For the text-containing cell, return its midpoint in (X, Y) coordinate format. 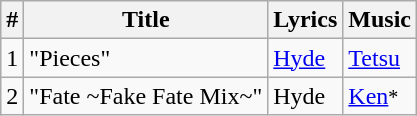
Title (146, 20)
Lyrics (306, 20)
1 (12, 58)
"Fate ~Fake Fate Mix~" (146, 96)
2 (12, 96)
"Pieces" (146, 58)
Ken* (380, 96)
Tetsu (380, 58)
# (12, 20)
Music (380, 20)
